Provide the [X, Y] coordinate of the cell's center where the given text is located.  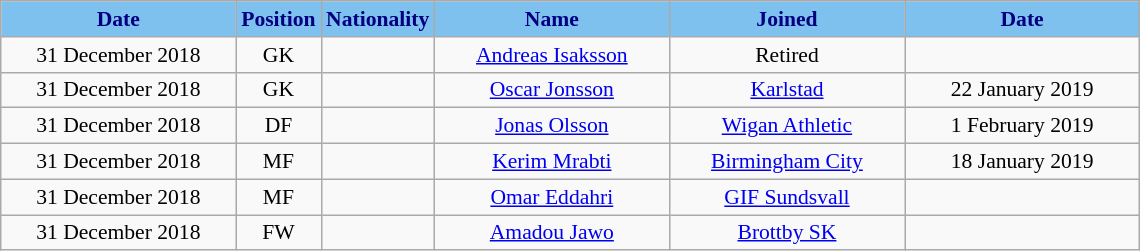
Position [278, 19]
Nationality [378, 19]
Birmingham City [786, 162]
Jonas Olsson [552, 126]
Karlstad [786, 90]
1 February 2019 [1022, 126]
Oscar Jonsson [552, 90]
Brottby SK [786, 233]
Retired [786, 55]
Omar Eddahri [552, 197]
FW [278, 233]
Wigan Athletic [786, 126]
Name [552, 19]
GIF Sundsvall [786, 197]
Andreas Isaksson [552, 55]
Kerim Mrabti [552, 162]
DF [278, 126]
Amadou Jawo [552, 233]
18 January 2019 [1022, 162]
Joined [786, 19]
22 January 2019 [1022, 90]
